Pinpoint the cell where the given text exists, returning its [x, y] midpoint coordinate. 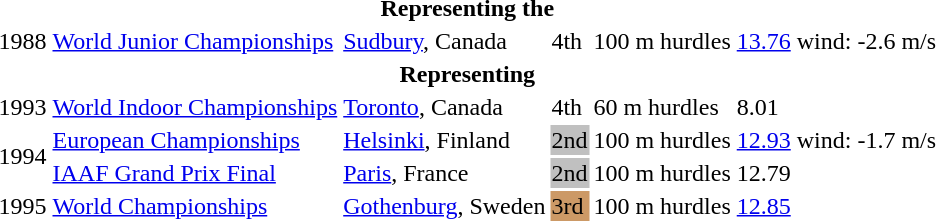
8.01 [764, 107]
Paris, France [444, 173]
3rd [570, 206]
60 m hurdles [662, 107]
World Junior Championships [195, 41]
12.79 [764, 173]
World Indoor Championships [195, 107]
Sudbury, Canada [444, 41]
European Championships [195, 140]
13.76 [764, 41]
World Championships [195, 206]
IAAF Grand Prix Final [195, 173]
12.85 [764, 206]
Toronto, Canada [444, 107]
Gothenburg, Sweden [444, 206]
12.93 [764, 140]
Helsinki, Finland [444, 140]
